Determine the [x, y] coordinate at the center of the cell enclosing the given text.  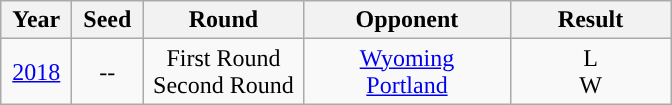
Seed [108, 20]
Result [590, 20]
Opponent [407, 20]
-- [108, 72]
First Round Second Round [224, 72]
Wyoming Portland [407, 72]
Round [224, 20]
LW [590, 72]
2018 [36, 72]
Year [36, 20]
